Determine the (x, y) coordinate at the center of the cell enclosing the given text.  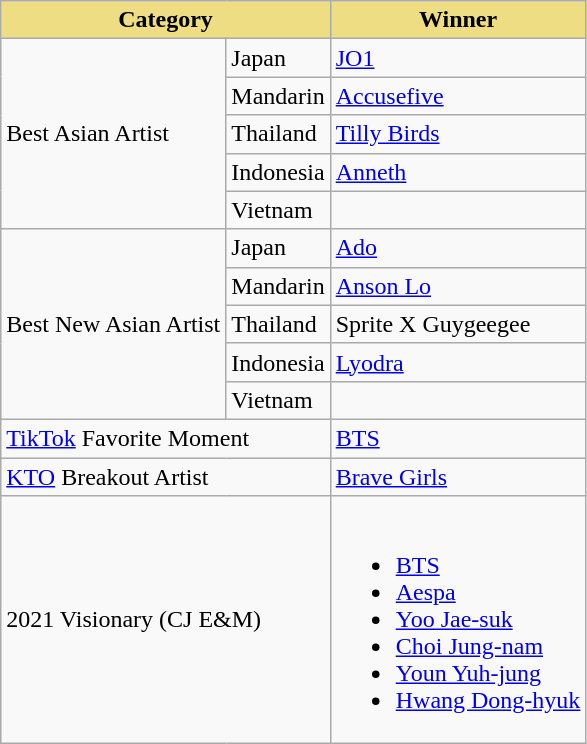
KTO Breakout Artist (166, 477)
Sprite X Guygeegee (458, 324)
TikTok Favorite Moment (166, 438)
Best Asian Artist (114, 134)
Anneth (458, 172)
Anson Lo (458, 286)
BTS (458, 438)
Lyodra (458, 362)
Accusefive (458, 96)
BTSAespaYoo Jae-sukChoi Jung-namYoun Yuh-jungHwang Dong-hyuk (458, 620)
Category (166, 20)
Brave Girls (458, 477)
JO1 (458, 58)
2021 Visionary (CJ E&M) (166, 620)
Tilly Birds (458, 134)
Winner (458, 20)
Best New Asian Artist (114, 324)
Ado (458, 248)
